Output the (X, Y) coordinate of the center of the cell containing the given text.  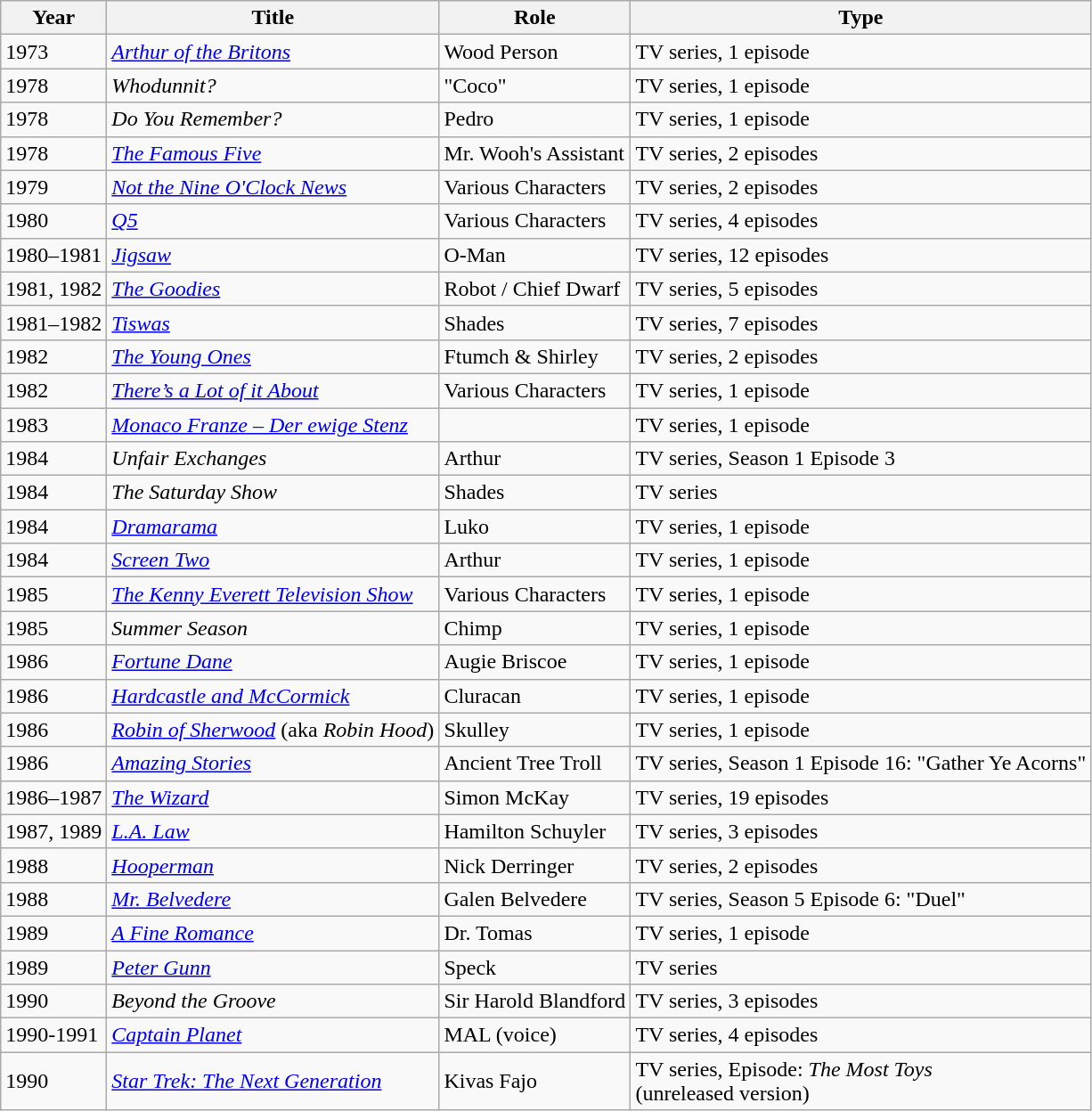
The Young Ones (273, 356)
1981–1982 (53, 323)
Title (273, 18)
Not the Nine O'Clock News (273, 187)
Tiswas (273, 323)
Simon McKay (534, 797)
Ftumch & Shirley (534, 356)
O-Man (534, 255)
1990-1991 (53, 1035)
L.A. Law (273, 831)
Ancient Tree Troll (534, 764)
Dr. Tomas (534, 933)
Captain Planet (273, 1035)
Hooperman (273, 865)
Star Trek: The Next Generation (273, 1082)
Hardcastle and McCormick (273, 696)
Augie Briscoe (534, 662)
Beyond the Groove (273, 1001)
Hamilton Schuyler (534, 831)
1986–1987 (53, 797)
Screen Two (273, 560)
Pedro (534, 119)
1981, 1982 (53, 289)
"Coco" (534, 86)
The Kenny Everett Television Show (273, 594)
Role (534, 18)
Do You Remember? (273, 119)
Galen Belvedere (534, 899)
Nick Derringer (534, 865)
TV series, Episode: The Most Toys (unreleased version) (860, 1082)
Amazing Stories (273, 764)
Chimp (534, 628)
Year (53, 18)
Skulley (534, 730)
TV series, Season 1 Episode 3 (860, 459)
Fortune Dane (273, 662)
Q5 (273, 221)
Kivas Fajo (534, 1082)
Type (860, 18)
TV series, Season 5 Episode 6: "Duel" (860, 899)
Mr. Belvedere (273, 899)
TV series, 5 episodes (860, 289)
The Wizard (273, 797)
Arthur of the Britons (273, 52)
Jigsaw (273, 255)
Mr. Wooh's Assistant (534, 153)
TV series, 12 episodes (860, 255)
1980 (53, 221)
Unfair Exchanges (273, 459)
TV series, 19 episodes (860, 797)
The Saturday Show (273, 493)
The Famous Five (273, 153)
Whodunnit? (273, 86)
Wood Person (534, 52)
TV series, 7 episodes (860, 323)
Monaco Franze – Der ewige Stenz (273, 425)
Cluracan (534, 696)
1983 (53, 425)
The Goodies (273, 289)
Dramarama (273, 527)
MAL (voice) (534, 1035)
Sir Harold Blandford (534, 1001)
There’s a Lot of it About (273, 390)
TV series, Season 1 Episode 16: "Gather Ye Acorns" (860, 764)
Robin of Sherwood (aka Robin Hood) (273, 730)
1973 (53, 52)
Speck (534, 967)
Robot / Chief Dwarf (534, 289)
1979 (53, 187)
Luko (534, 527)
1980–1981 (53, 255)
Peter Gunn (273, 967)
Summer Season (273, 628)
A Fine Romance (273, 933)
1987, 1989 (53, 831)
